Extract the [X, Y] coordinate from the center of the cell holding the provided text.  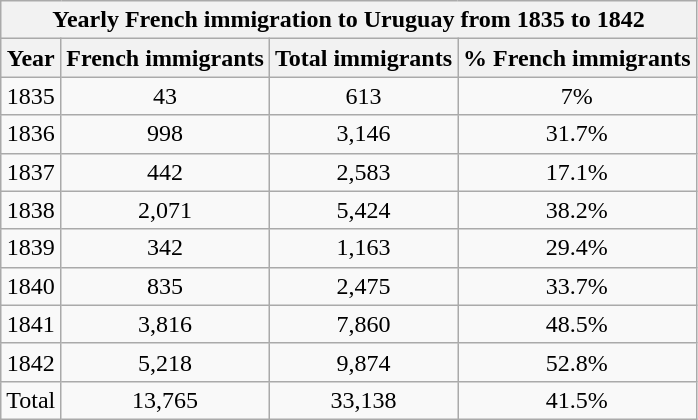
17.1% [578, 172]
3,816 [166, 324]
41.5% [578, 400]
3,146 [363, 134]
613 [363, 96]
13,765 [166, 400]
52.8% [578, 362]
1837 [31, 172]
442 [166, 172]
48.5% [578, 324]
2,583 [363, 172]
Yearly French immigration to Uruguay from 1835 to 1842 [348, 20]
43 [166, 96]
31.7% [578, 134]
Total immigrants [363, 58]
835 [166, 286]
2,071 [166, 210]
33,138 [363, 400]
7,860 [363, 324]
1840 [31, 286]
38.2% [578, 210]
5,218 [166, 362]
9,874 [363, 362]
2,475 [363, 286]
5,424 [363, 210]
7% [578, 96]
1839 [31, 248]
29.4% [578, 248]
Year [31, 58]
1838 [31, 210]
342 [166, 248]
1841 [31, 324]
Total [31, 400]
1836 [31, 134]
998 [166, 134]
1,163 [363, 248]
33.7% [578, 286]
% French immigrants [578, 58]
1842 [31, 362]
French immigrants [166, 58]
1835 [31, 96]
